Scan for the cell matching the given text and deliver its [x, y] coordinate at center. 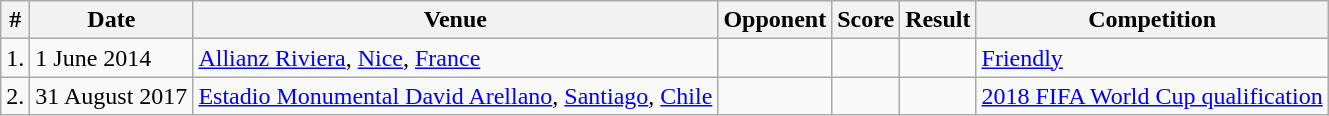
Result [938, 20]
Allianz Riviera, Nice, France [456, 58]
Estadio Monumental David Arellano, Santiago, Chile [456, 96]
Friendly [1152, 58]
2. [16, 96]
Competition [1152, 20]
# [16, 20]
1 June 2014 [112, 58]
1. [16, 58]
2018 FIFA World Cup qualification [1152, 96]
Score [866, 20]
Date [112, 20]
31 August 2017 [112, 96]
Opponent [775, 20]
Venue [456, 20]
